Scan for the cell matching the given text and deliver its (x, y) coordinate at center. 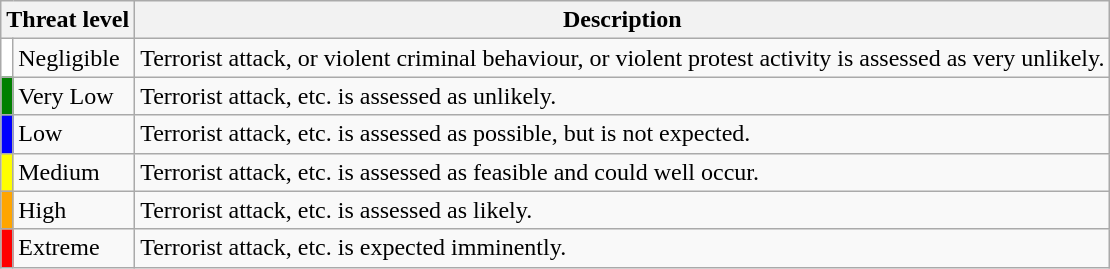
High (74, 210)
Terrorist attack, etc. is assessed as likely. (622, 210)
Terrorist attack, or violent criminal behaviour, or violent protest activity is assessed as very unlikely. (622, 58)
Terrorist attack, etc. is assessed as feasible and could well occur. (622, 172)
Terrorist attack, etc. is expected imminently. (622, 248)
Medium (74, 172)
Threat level (68, 20)
Terrorist attack, etc. is assessed as possible, but is not expected. (622, 134)
Low (74, 134)
Negligible (74, 58)
Extreme (74, 248)
Terrorist attack, etc. is assessed as unlikely. (622, 96)
Description (622, 20)
Very Low (74, 96)
